Detect which cell encompasses the target text, then output its [X, Y] center coordinate. 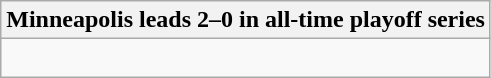
Minneapolis leads 2–0 in all-time playoff series [246, 20]
